Find where the given text appears and provide that cell's center as [X, Y] coordinate. 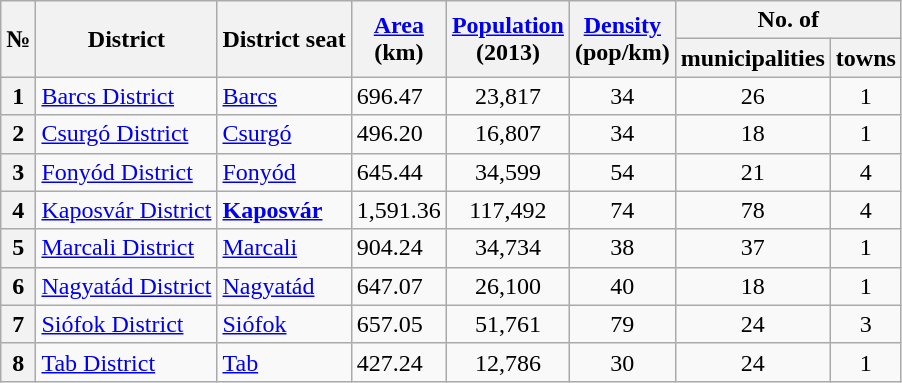
8 [18, 362]
Csurgó [284, 134]
496.20 [398, 134]
26,100 [508, 286]
6 [18, 286]
District seat [284, 39]
Marcali District [126, 248]
№ [18, 39]
74 [622, 210]
District [126, 39]
Tab [284, 362]
Barcs District [126, 96]
12,786 [508, 362]
Nagyatád District [126, 286]
Siófok District [126, 324]
Population(2013) [508, 39]
117,492 [508, 210]
21 [752, 172]
Tab District [126, 362]
Nagyatád [284, 286]
23,817 [508, 96]
16,807 [508, 134]
54 [622, 172]
Barcs [284, 96]
78 [752, 210]
657.05 [398, 324]
Marcali [284, 248]
Csurgó District [126, 134]
Density(pop/km) [622, 39]
Fonyód District [126, 172]
427.24 [398, 362]
Fonyód [284, 172]
26 [752, 96]
40 [622, 286]
30 [622, 362]
647.07 [398, 286]
Kaposvár District [126, 210]
645.44 [398, 172]
34,599 [508, 172]
Area(km) [398, 39]
Kaposvár [284, 210]
towns [866, 58]
37 [752, 248]
38 [622, 248]
51,761 [508, 324]
7 [18, 324]
904.24 [398, 248]
1,591.36 [398, 210]
Siófok [284, 324]
5 [18, 248]
2 [18, 134]
34,734 [508, 248]
696.47 [398, 96]
79 [622, 324]
No. of [788, 20]
municipalities [752, 58]
